Scan for the cell matching the given text and deliver its [x, y] coordinate at center. 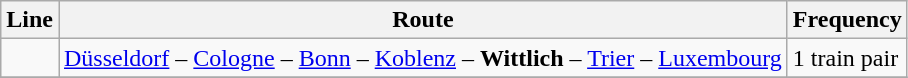
Düsseldorf – Cologne – Bonn – Koblenz – Wittlich – Trier – Luxembourg [422, 58]
Line [30, 20]
1 train pair [847, 58]
Route [422, 20]
Frequency [847, 20]
